Search for the cell housing the specified text and yield its [X, Y] center coordinate. 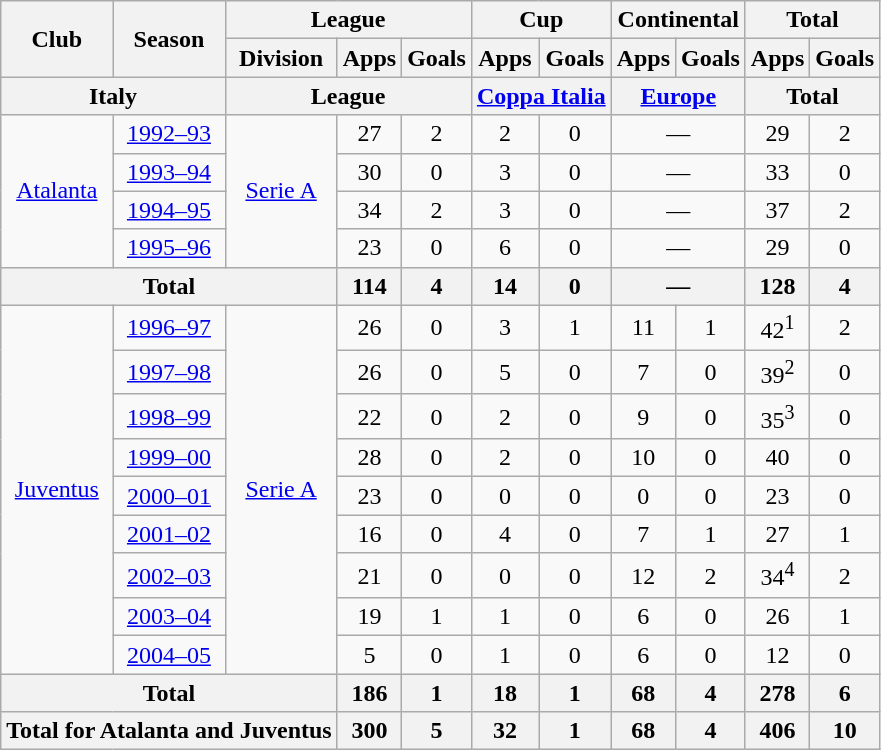
Juventus [57, 490]
2004–05 [169, 655]
114 [369, 286]
1992–93 [169, 134]
19 [369, 617]
353 [777, 416]
21 [369, 576]
1994–95 [169, 210]
Total for Atalanta and Juventus [169, 731]
2000–01 [169, 496]
14 [504, 286]
11 [643, 328]
37 [777, 210]
22 [369, 416]
128 [777, 286]
Club [57, 39]
1997–98 [169, 372]
392 [777, 372]
278 [777, 693]
18 [504, 693]
Europe [678, 96]
406 [777, 731]
9 [643, 416]
Season [169, 39]
32 [504, 731]
1993–94 [169, 172]
2003–04 [169, 617]
300 [369, 731]
Italy [113, 96]
16 [369, 534]
186 [369, 693]
421 [777, 328]
1995–96 [169, 248]
Continental [678, 20]
Cup [541, 20]
33 [777, 172]
344 [777, 576]
2002–03 [169, 576]
2001–02 [169, 534]
28 [369, 458]
1999–00 [169, 458]
Atalanta [57, 191]
1998–99 [169, 416]
30 [369, 172]
Coppa Italia [541, 96]
1996–97 [169, 328]
34 [369, 210]
Division [281, 58]
40 [777, 458]
